Return the [X, Y] coordinate for the center point of the cell that contains the specified text.  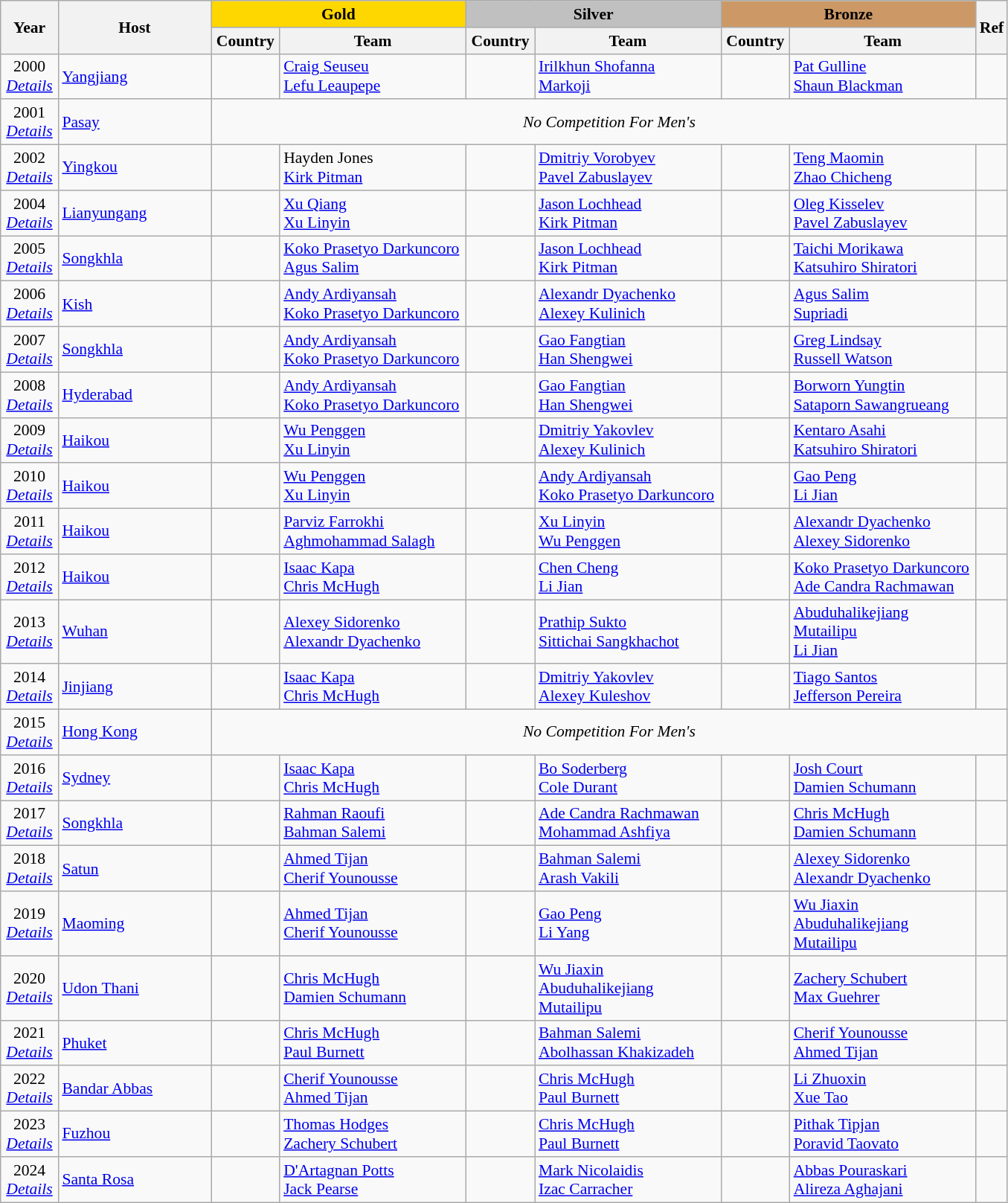
2019Details [30, 924]
Craig SeuseuLefu Leaupepe [373, 76]
Gao PengLi Jian [883, 487]
Yingkou [134, 168]
2012Details [30, 577]
Thomas HodgesZachery Schubert [373, 1134]
2015Details [30, 732]
Teng MaominZhao Chicheng [883, 168]
Phuket [134, 1043]
Dmitriy VorobyevPavel Zabuslayev [628, 168]
Li ZhuoxinXue Tao [883, 1089]
Maoming [134, 924]
2022Details [30, 1089]
Abuduhalikejiang MutailipuLi Jian [883, 632]
2024Details [30, 1180]
Pat GullineShaun Blackman [883, 76]
Dmitriy YakovlevAlexey Kulinich [628, 440]
D'Artagnan PottsJack Pearse [373, 1180]
Lianyungang [134, 213]
Hong Kong [134, 732]
Gold [339, 14]
Gao PengLi Yang [628, 924]
Yangjiang [134, 76]
2004Details [30, 213]
Bo SoderbergCole Durant [628, 778]
Bandar Abbas [134, 1089]
Host [134, 27]
Sydney [134, 778]
Kish [134, 304]
Ade Candra RachmawanMohammad Ashfiya [628, 823]
2000Details [30, 76]
2008Details [30, 394]
Year [30, 27]
Josh CourtDamien Schumann [883, 778]
Hyderabad [134, 394]
Satun [134, 869]
Bronze [848, 14]
Alexandr DyachenkoAlexey Kulinich [628, 304]
2017Details [30, 823]
Mark NicolaidisIzac Carracher [628, 1180]
Abbas PouraskariAlireza Aghajani [883, 1180]
Santa Rosa [134, 1180]
Fuzhou [134, 1134]
Hayden JonesKirk Pitman [373, 168]
2009Details [30, 440]
Borworn YungtinSataporn Sawangrueang [883, 394]
2013Details [30, 632]
2021Details [30, 1043]
Bahman SalemiArash Vakili [628, 869]
2007Details [30, 350]
Jinjiang [134, 687]
Silver [594, 14]
Xu QiangXu Linyin [373, 213]
Pithak TipjanPoravid Taovato [883, 1134]
2006Details [30, 304]
Parviz FarrokhiAghmohammad Salagh [373, 531]
Bahman SalemiAbolhassan Khakizadeh [628, 1043]
Tiago SantosJefferson Pereira [883, 687]
Agus SalimSupriadi [883, 304]
2001Details [30, 122]
Chen ChengLi Jian [628, 577]
2011Details [30, 531]
2002Details [30, 168]
Alexandr DyachenkoAlexey Sidorenko [883, 531]
Koko Prasetyo DarkuncoroAde Candra Rachmawan [883, 577]
Pasay [134, 122]
Zachery SchubertMax Guehrer [883, 988]
Wuhan [134, 632]
2010Details [30, 487]
2018Details [30, 869]
Koko Prasetyo DarkuncoroAgus Salim [373, 259]
2014Details [30, 687]
Dmitriy YakovlevAlexey Kuleshov [628, 687]
2020Details [30, 988]
Irilkhun ShofannaMarkoji [628, 76]
Taichi MorikawaKatsuhiro Shiratori [883, 259]
2005Details [30, 259]
Rahman RaoufiBahman Salemi [373, 823]
2016Details [30, 778]
Xu LinyinWu Penggen [628, 531]
2023Details [30, 1134]
Udon Thani [134, 988]
Kentaro AsahiKatsuhiro Shiratori [883, 440]
Greg LindsayRussell Watson [883, 350]
Ref [992, 27]
Prathip SuktoSittichai Sangkhachot [628, 632]
Oleg KisselevPavel Zabuslayev [883, 213]
